Detect which cell encompasses the target text, then output its (X, Y) center coordinate. 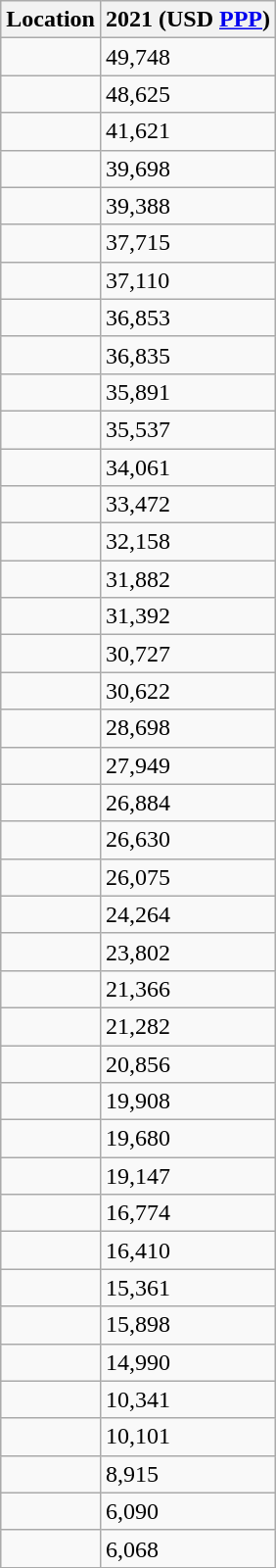
10,101 (188, 1437)
35,537 (188, 429)
Location (51, 20)
39,388 (188, 206)
34,061 (188, 467)
36,835 (188, 355)
21,282 (188, 1026)
23,802 (188, 952)
28,698 (188, 728)
26,884 (188, 803)
49,748 (188, 57)
27,949 (188, 765)
10,341 (188, 1399)
41,621 (188, 131)
31,392 (188, 616)
48,625 (188, 94)
33,472 (188, 505)
24,264 (188, 914)
2021 (USD PPP) (188, 20)
37,110 (188, 280)
32,158 (188, 542)
26,075 (188, 877)
16,410 (188, 1250)
20,856 (188, 1063)
21,366 (188, 989)
19,908 (188, 1102)
8,915 (188, 1474)
39,698 (188, 169)
15,898 (188, 1325)
19,147 (188, 1176)
26,630 (188, 840)
30,727 (188, 654)
35,891 (188, 392)
19,680 (188, 1139)
37,715 (188, 243)
14,990 (188, 1362)
31,882 (188, 579)
15,361 (188, 1288)
6,090 (188, 1511)
16,774 (188, 1213)
6,068 (188, 1548)
36,853 (188, 318)
30,622 (188, 691)
